Extract the (X, Y) coordinate from the center of the cell holding the provided text.  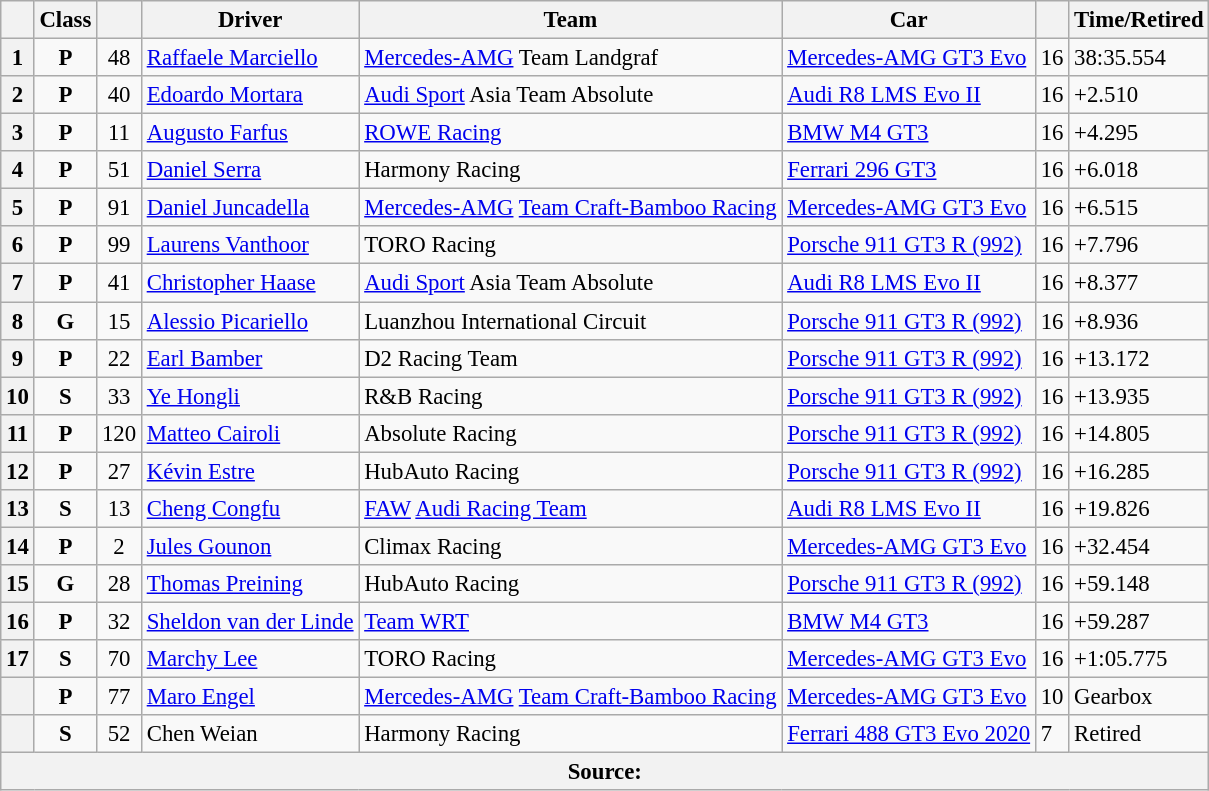
Daniel Serra (250, 170)
48 (120, 58)
+59.148 (1139, 584)
R&B Racing (570, 396)
+13.935 (1139, 396)
Alessio Picariello (250, 321)
Team WRT (570, 621)
9 (18, 358)
Matteo Cairoli (250, 433)
12 (18, 471)
+32.454 (1139, 546)
+6.018 (1139, 170)
+59.287 (1139, 621)
+1:05.775 (1139, 659)
5 (18, 208)
Raffaele Marciello (250, 58)
51 (120, 170)
+8.936 (1139, 321)
Driver (250, 20)
120 (120, 433)
Luanzhou International Circuit (570, 321)
14 (18, 546)
70 (120, 659)
3 (18, 133)
41 (120, 283)
Maro Engel (250, 697)
FAW Audi Racing Team (570, 509)
+7.796 (1139, 245)
Augusto Farfus (250, 133)
Class (66, 20)
+13.172 (1139, 358)
Laurens Vanthoor (250, 245)
+16.285 (1139, 471)
4 (18, 170)
Thomas Preining (250, 584)
Gearbox (1139, 697)
Jules Gounon (250, 546)
+14.805 (1139, 433)
Retired (1139, 734)
+6.515 (1139, 208)
Climax Racing (570, 546)
Mercedes-AMG Team Landgraf (570, 58)
22 (120, 358)
Marchy Lee (250, 659)
Earl Bamber (250, 358)
+2.510 (1139, 95)
8 (18, 321)
+4.295 (1139, 133)
D2 Racing Team (570, 358)
Sheldon van der Linde (250, 621)
91 (120, 208)
Cheng Congfu (250, 509)
32 (120, 621)
Absolute Racing (570, 433)
17 (18, 659)
+19.826 (1139, 509)
Source: (605, 772)
77 (120, 697)
52 (120, 734)
Time/Retired (1139, 20)
99 (120, 245)
Ferrari 296 GT3 (909, 170)
27 (120, 471)
Daniel Juncadella (250, 208)
Ye Hongli (250, 396)
Chen Weian (250, 734)
28 (120, 584)
Team (570, 20)
Car (909, 20)
+8.377 (1139, 283)
Edoardo Mortara (250, 95)
40 (120, 95)
33 (120, 396)
Ferrari 488 GT3 Evo 2020 (909, 734)
Christopher Haase (250, 283)
ROWE Racing (570, 133)
38:35.554 (1139, 58)
6 (18, 245)
Kévin Estre (250, 471)
1 (18, 58)
